Locate the cell with the specified text and output its (X, Y) center coordinate. 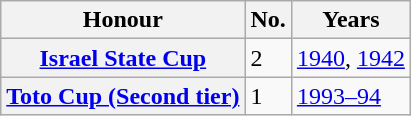
1 (268, 96)
2 (268, 58)
Toto Cup (Second tier) (123, 96)
Years (350, 20)
No. (268, 20)
Israel State Cup (123, 58)
1940, 1942 (350, 58)
1993–94 (350, 96)
Honour (123, 20)
